Search for the cell housing the specified text and yield its [X, Y] center coordinate. 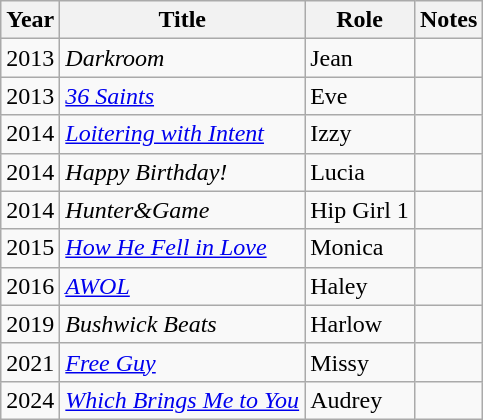
2019 [30, 324]
Notes [448, 20]
2024 [30, 400]
Harlow [360, 324]
Hip Girl 1 [360, 210]
Role [360, 20]
Title [182, 20]
Izzy [360, 134]
Eve [360, 96]
Hunter&Game [182, 210]
36 Saints [182, 96]
Loitering with Intent [182, 134]
Which Brings Me to You [182, 400]
2021 [30, 362]
Bushwick Beats [182, 324]
Monica [360, 248]
2016 [30, 286]
Lucia [360, 172]
Free Guy [182, 362]
Year [30, 20]
Happy Birthday! [182, 172]
Audrey [360, 400]
Haley [360, 286]
Jean [360, 58]
Darkroom [182, 58]
Missy [360, 362]
How He Fell in Love [182, 248]
AWOL [182, 286]
2015 [30, 248]
